Pinpoint the cell where the given text exists, returning its [X, Y] midpoint coordinate. 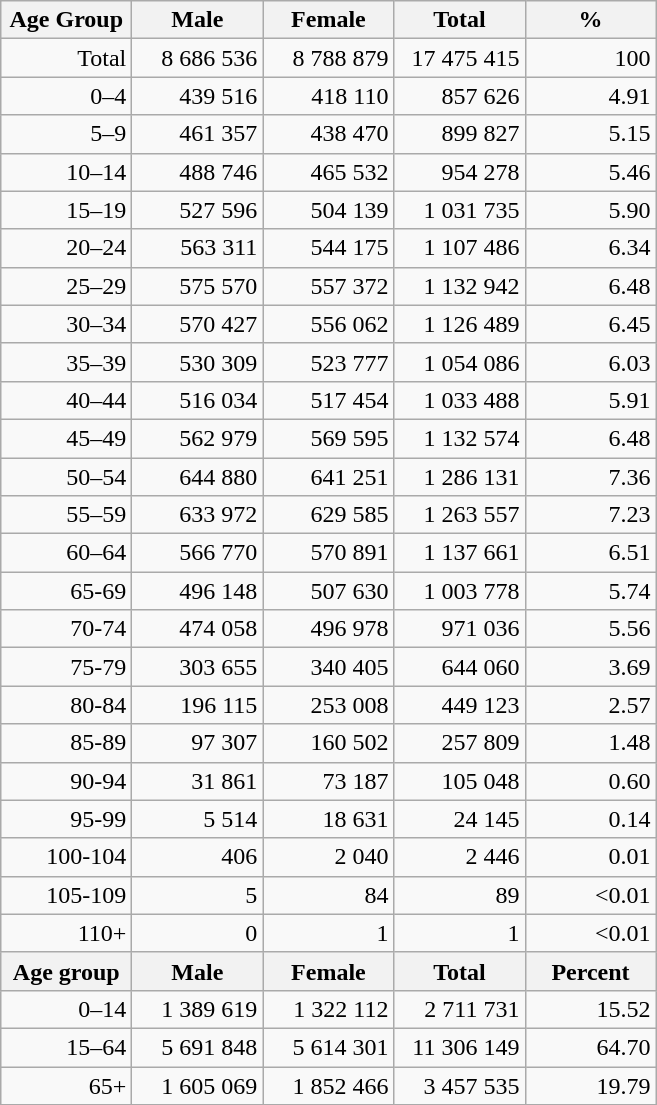
303 655 [198, 667]
644 060 [460, 667]
0 [198, 933]
633 972 [198, 515]
1 132 942 [460, 286]
5 514 [198, 819]
496 978 [328, 629]
64.70 [590, 1047]
0–4 [66, 96]
5.74 [590, 591]
15–19 [66, 210]
19.79 [590, 1085]
465 532 [328, 172]
90-94 [66, 781]
644 880 [198, 477]
2.57 [590, 705]
65-69 [66, 591]
1 852 466 [328, 1085]
1 132 574 [460, 438]
Age group [66, 971]
105 048 [460, 781]
570 891 [328, 553]
Percent [590, 971]
2 446 [460, 857]
20–24 [66, 248]
0.14 [590, 819]
5.46 [590, 172]
5 [198, 895]
35–39 [66, 362]
18 631 [328, 819]
Age Group [66, 20]
504 139 [328, 210]
75-79 [66, 667]
5–9 [66, 134]
527 596 [198, 210]
25–29 [66, 286]
80-84 [66, 705]
461 357 [198, 134]
0–14 [66, 1009]
449 123 [460, 705]
24 145 [460, 819]
15–64 [66, 1047]
% [590, 20]
1 605 069 [198, 1085]
516 034 [198, 400]
45–49 [66, 438]
31 861 [198, 781]
60–64 [66, 553]
1 054 086 [460, 362]
0.60 [590, 781]
418 110 [328, 96]
100 [590, 58]
5.56 [590, 629]
1 286 131 [460, 477]
496 148 [198, 591]
15.52 [590, 1009]
50–54 [66, 477]
7.23 [590, 515]
438 470 [328, 134]
100-104 [66, 857]
6.34 [590, 248]
17 475 415 [460, 58]
10–14 [66, 172]
3.69 [590, 667]
1 126 489 [460, 324]
65+ [66, 1085]
1 389 619 [198, 1009]
8 788 879 [328, 58]
253 008 [328, 705]
84 [328, 895]
1 031 735 [460, 210]
0.01 [590, 857]
196 115 [198, 705]
257 809 [460, 743]
570 427 [198, 324]
73 187 [328, 781]
406 [198, 857]
629 585 [328, 515]
557 372 [328, 286]
899 827 [460, 134]
6.45 [590, 324]
641 251 [328, 477]
30–34 [66, 324]
97 307 [198, 743]
971 036 [460, 629]
575 570 [198, 286]
3 457 535 [460, 1085]
569 595 [328, 438]
439 516 [198, 96]
55–59 [66, 515]
474 058 [198, 629]
4.91 [590, 96]
523 777 [328, 362]
544 175 [328, 248]
556 062 [328, 324]
40–44 [66, 400]
2 711 731 [460, 1009]
95-99 [66, 819]
954 278 [460, 172]
85-89 [66, 743]
1 003 778 [460, 591]
105-109 [66, 895]
6.51 [590, 553]
5.91 [590, 400]
1 137 661 [460, 553]
1.48 [590, 743]
562 979 [198, 438]
5 614 301 [328, 1047]
5.90 [590, 210]
5.15 [590, 134]
110+ [66, 933]
340 405 [328, 667]
507 630 [328, 591]
2 040 [328, 857]
1 322 112 [328, 1009]
160 502 [328, 743]
11 306 149 [460, 1047]
1 033 488 [460, 400]
517 454 [328, 400]
566 770 [198, 553]
6.03 [590, 362]
5 691 848 [198, 1047]
530 309 [198, 362]
70-74 [66, 629]
857 626 [460, 96]
563 311 [198, 248]
1 107 486 [460, 248]
89 [460, 895]
1 263 557 [460, 515]
488 746 [198, 172]
8 686 536 [198, 58]
7.36 [590, 477]
